Detect which cell encompasses the target text, then output its [x, y] center coordinate. 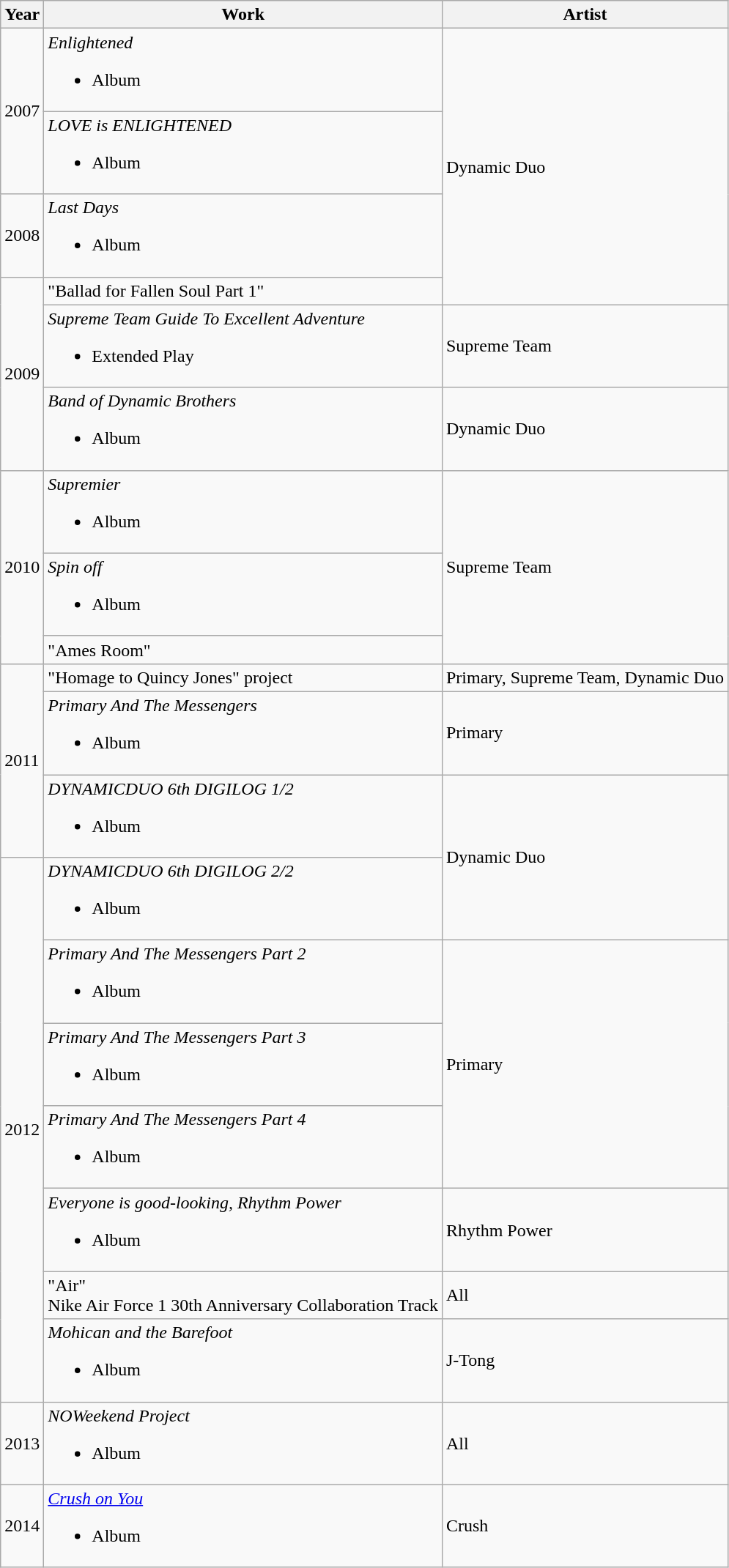
Everyone is good-looking, Rhythm PowerAlbum [243, 1230]
DYNAMICDUO 6th DIGILOG 1/2Album [243, 816]
"Air"Nike Air Force 1 30th Anniversary Collaboration Track [243, 1295]
Primary And The Messengers Part 4Album [243, 1147]
"Homage to Quincy Jones" project [243, 677]
2010 [22, 567]
2007 [22, 111]
NOWeekend ProjectAlbum [243, 1443]
Year [22, 15]
Artist [585, 15]
Rhythm Power [585, 1230]
SupremierAlbum [243, 511]
Band of Dynamic BrothersAlbum [243, 429]
Crush on YouAlbum [243, 1526]
Primary, Supreme Team, Dynamic Duo [585, 677]
Supreme Team Guide To Excellent AdventureExtended Play [243, 346]
"Ballad for Fallen Soul Part 1" [243, 291]
2013 [22, 1443]
Spin offAlbum [243, 595]
LOVE is ENLIGHTENEDAlbum [243, 152]
2011 [22, 760]
Mohican and the BarefootAlbum [243, 1361]
2008 [22, 236]
Crush [585, 1526]
Last DaysAlbum [243, 236]
Primary And The Messengers Part 3Album [243, 1065]
Primary And The Messengers Part 2Album [243, 981]
2009 [22, 374]
Primary And The MessengersAlbum [243, 732]
J-Tong [585, 1361]
DYNAMICDUO 6th DIGILOG 2/2Album [243, 899]
2012 [22, 1129]
EnlightenedAlbum [243, 70]
2014 [22, 1526]
"Ames Room" [243, 650]
Work [243, 15]
